Find where the given text appears and provide that cell's center as (x, y) coordinate. 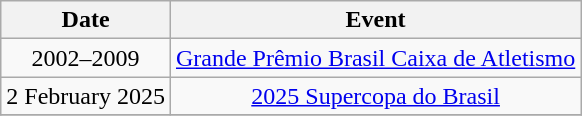
Grande Prêmio Brasil Caixa de Atletismo (375, 58)
Date (86, 20)
2025 Supercopa do Brasil (375, 96)
2 February 2025 (86, 96)
2002–2009 (86, 58)
Event (375, 20)
